Extract the [x, y] coordinate from the center of the cell holding the provided text.  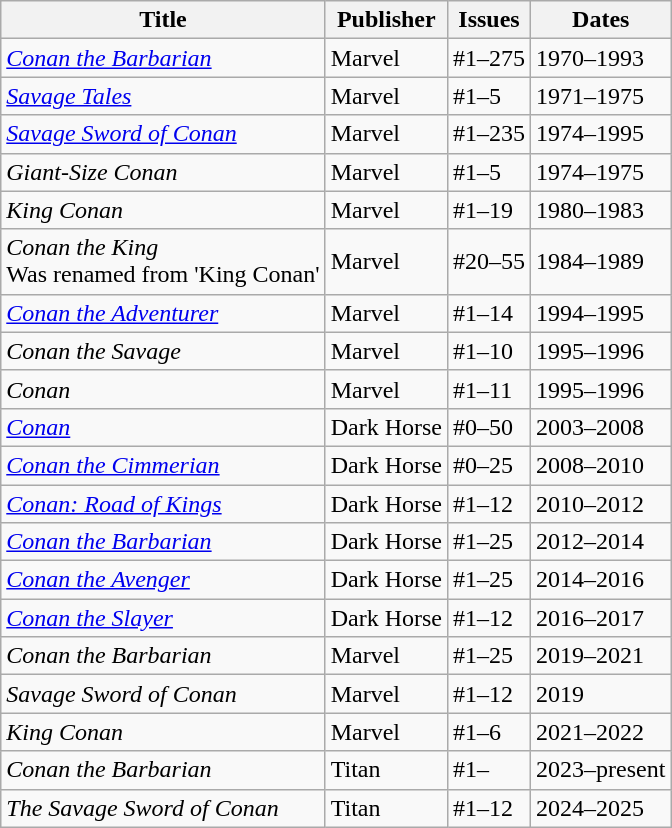
Conan the Avenger [163, 580]
#1–11 [488, 389]
Conan the Slayer [163, 618]
Savage Tales [163, 96]
2023–present [601, 770]
2016–2017 [601, 618]
1994–1995 [601, 313]
#0–25 [488, 465]
The Savage Sword of Conan [163, 808]
Conan the Adventurer [163, 313]
Giant-Size Conan [163, 172]
2012–2014 [601, 542]
Conan: Road of Kings [163, 503]
#1–6 [488, 732]
2021–2022 [601, 732]
2010–2012 [601, 503]
Conan the Cimmerian [163, 465]
1980–1983 [601, 210]
#1–235 [488, 134]
Dates [601, 20]
#20–55 [488, 262]
2003–2008 [601, 427]
#1–10 [488, 351]
#1–19 [488, 210]
2019 [601, 694]
Issues [488, 20]
1974–1975 [601, 172]
Publisher [386, 20]
2014–2016 [601, 580]
2019–2021 [601, 656]
1971–1975 [601, 96]
#0–50 [488, 427]
#1–14 [488, 313]
2024–2025 [601, 808]
2008–2010 [601, 465]
#1–275 [488, 58]
Title [163, 20]
1970–1993 [601, 58]
#1– [488, 770]
1974–1995 [601, 134]
Conan the KingWas renamed from 'King Conan' [163, 262]
1984–1989 [601, 262]
Conan the Savage [163, 351]
